Scan for the cell matching the given text and deliver its (X, Y) coordinate at center. 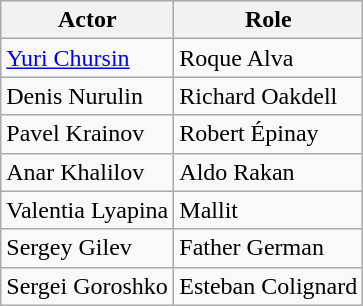
Roque Alva (268, 58)
Esteban Colignard (268, 286)
Valentia Lyapina (88, 210)
Richard Oakdell (268, 96)
Pavel Krainov (88, 134)
Sergey Gilev (88, 248)
Actor (88, 20)
Yuri Chursin (88, 58)
Robert Épinay (268, 134)
Mallit (268, 210)
Role (268, 20)
Aldo Rakan (268, 172)
Anar Khalilov (88, 172)
Sergei Goroshko (88, 286)
Father German (268, 248)
Denis Nurulin (88, 96)
